Capture the cell that displays the provided text and extract its (X, Y) central coordinate. 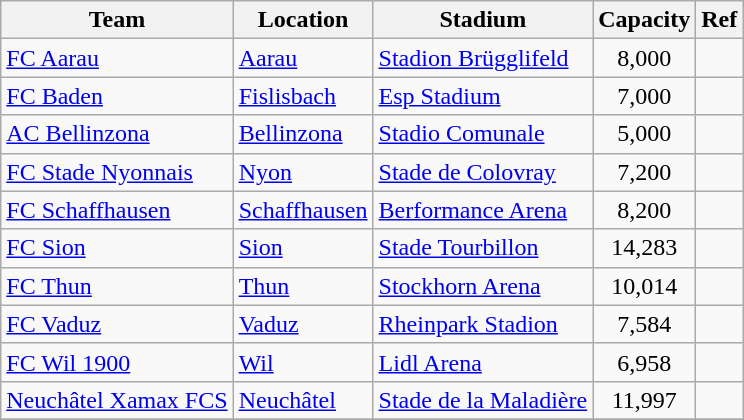
Stade Tourbillon (483, 248)
Esp Stadium (483, 96)
11,997 (644, 400)
FC Stade Nyonnais (117, 172)
FC Vaduz (117, 324)
Bellinzona (303, 134)
Ref (720, 20)
14,283 (644, 248)
FC Baden (117, 96)
FC Aarau (117, 58)
Schaffhausen (303, 210)
Stadion Brügglifeld (483, 58)
Stade de la Maladière (483, 400)
Neuchâtel (303, 400)
Aarau (303, 58)
Vaduz (303, 324)
FC Thun (117, 286)
Sion (303, 248)
Capacity (644, 20)
Location (303, 20)
Fislisbach (303, 96)
8,000 (644, 58)
FC Schaffhausen (117, 210)
Lidl Arena (483, 362)
7,200 (644, 172)
Rheinpark Stadion (483, 324)
7,000 (644, 96)
Stadio Comunale (483, 134)
Team (117, 20)
Berformance Arena (483, 210)
Stadium (483, 20)
10,014 (644, 286)
6,958 (644, 362)
7,584 (644, 324)
FC Sion (117, 248)
AC Bellinzona (117, 134)
Stockhorn Arena (483, 286)
FC Wil 1900 (117, 362)
Neuchâtel Xamax FCS (117, 400)
Nyon (303, 172)
8,200 (644, 210)
Wil (303, 362)
Stade de Colovray (483, 172)
5,000 (644, 134)
Thun (303, 286)
